Detect which cell encompasses the target text, then output its (x, y) center coordinate. 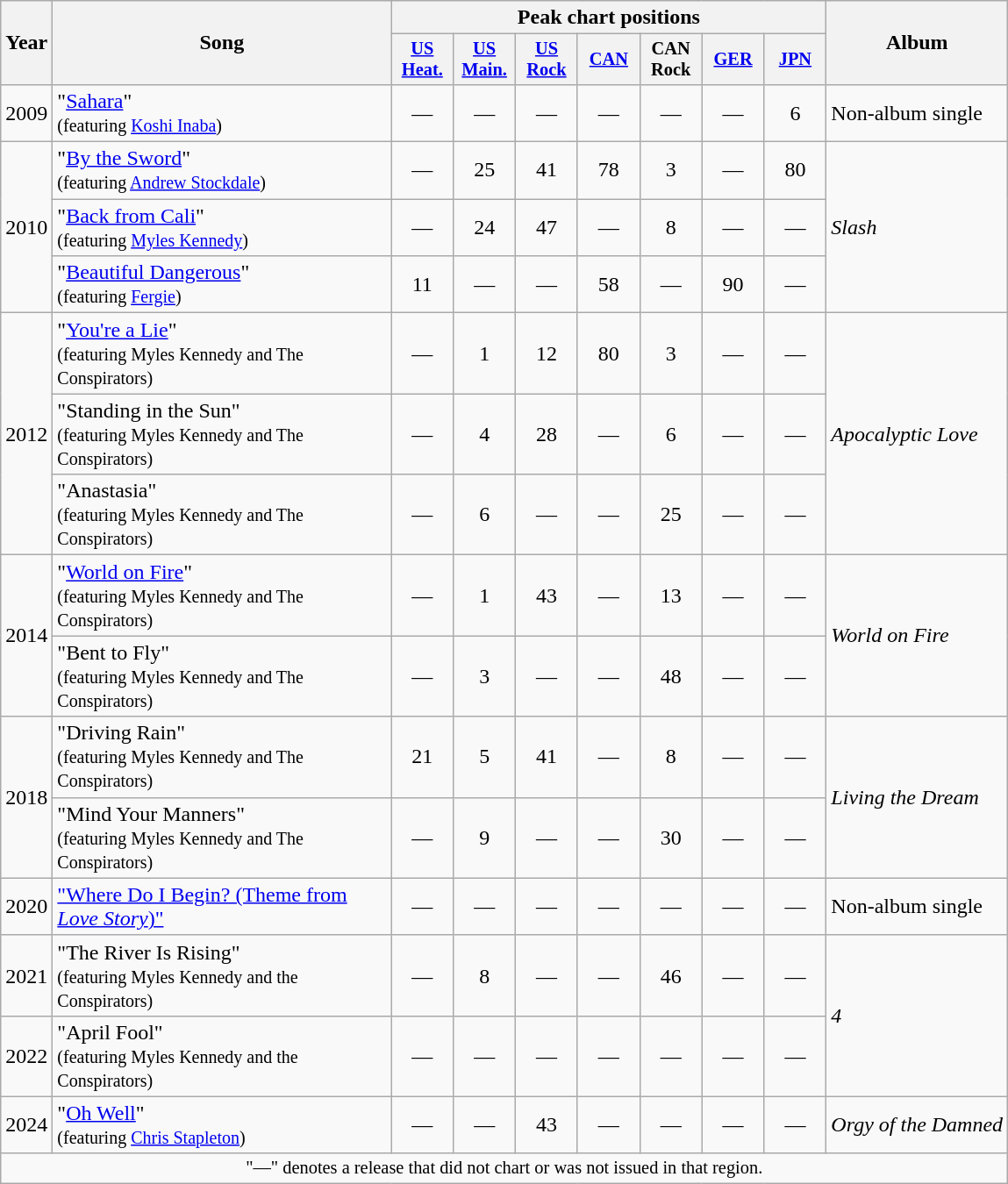
90 (733, 284)
2020 (26, 907)
CANRock (670, 60)
Apocalyptic Love (918, 434)
2009 (26, 112)
"The River Is Rising"(featuring Myles Kennedy and the Conspirators) (222, 975)
Living the Dream (918, 797)
5 (484, 757)
Peak chart positions (609, 18)
GER (733, 60)
13 (670, 596)
USHeat. (423, 60)
USRock (547, 60)
"Standing in the Sun"(featuring Myles Kennedy and The Conspirators) (222, 434)
78 (609, 170)
"By the Sword"(featuring Andrew Stockdale) (222, 170)
"Mind Your Manners"(featuring Myles Kennedy and The Conspirators) (222, 838)
Song (222, 43)
"Sahara"(featuring Koshi Inaba) (222, 112)
"World on Fire"(featuring Myles Kennedy and The Conspirators) (222, 596)
Album (918, 43)
28 (547, 434)
"Anastasia"(featuring Myles Kennedy and The Conspirators) (222, 515)
World on Fire (918, 636)
47 (547, 228)
2021 (26, 975)
"—" denotes a release that did not chart or was not issued in that region. (504, 1168)
2018 (26, 797)
11 (423, 284)
"You're a Lie"(featuring Myles Kennedy and The Conspirators) (222, 353)
2024 (26, 1124)
2014 (26, 636)
12 (547, 353)
2022 (26, 1056)
Slash (918, 228)
2010 (26, 228)
21 (423, 757)
58 (609, 284)
USMain. (484, 60)
24 (484, 228)
"Back from Cali"(featuring Myles Kennedy) (222, 228)
"Where Do I Begin? (Theme from Love Story)" (222, 907)
"Bent to Fly"(featuring Myles Kennedy and The Conspirators) (222, 676)
Year (26, 43)
JPN (795, 60)
9 (484, 838)
"April Fool"(featuring Myles Kennedy and the Conspirators) (222, 1056)
2012 (26, 434)
48 (670, 676)
46 (670, 975)
Orgy of the Damned (918, 1124)
CAN (609, 60)
30 (670, 838)
"Driving Rain"(featuring Myles Kennedy and The Conspirators) (222, 757)
"Oh Well"(featuring Chris Stapleton) (222, 1124)
"Beautiful Dangerous"(featuring Fergie) (222, 284)
